Detect which cell encompasses the target text, then output its [x, y] center coordinate. 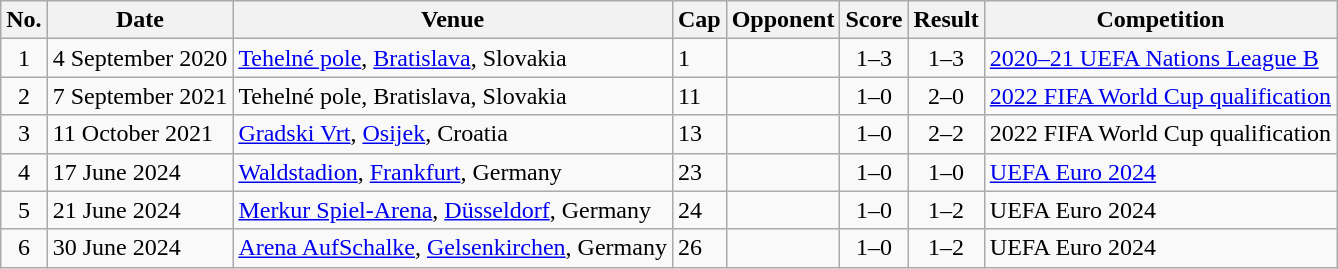
Waldstadion, Frankfurt, Germany [453, 172]
17 June 2024 [140, 172]
Opponent [783, 20]
21 June 2024 [140, 210]
4 [24, 172]
13 [699, 134]
7 September 2021 [140, 96]
3 [24, 134]
6 [24, 248]
Score [874, 20]
Merkur Spiel-Arena, Düsseldorf, Germany [453, 210]
No. [24, 20]
2020–21 UEFA Nations League B [1160, 58]
Venue [453, 20]
2 [24, 96]
4 September 2020 [140, 58]
Arena AufSchalke, Gelsenkirchen, Germany [453, 248]
Cap [699, 20]
11 [699, 96]
2–0 [946, 96]
Gradski Vrt, Osijek, Croatia [453, 134]
Competition [1160, 20]
2–2 [946, 134]
26 [699, 248]
24 [699, 210]
11 October 2021 [140, 134]
23 [699, 172]
Result [946, 20]
5 [24, 210]
30 June 2024 [140, 248]
Date [140, 20]
